Capture the cell that displays the provided text and extract its (X, Y) central coordinate. 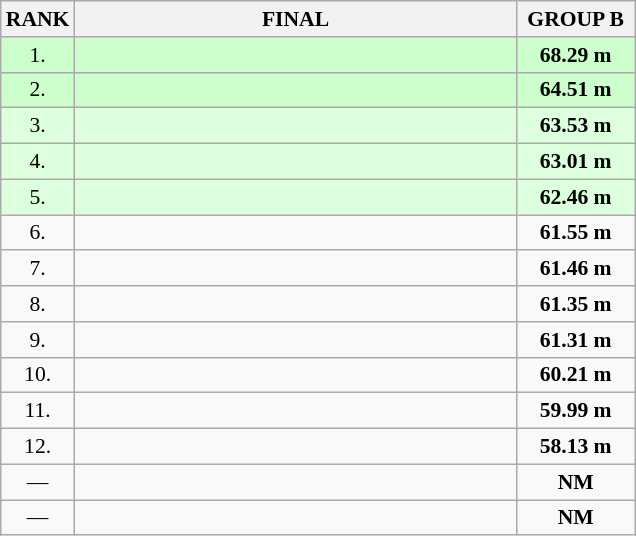
4. (38, 162)
58.13 m (576, 447)
1. (38, 55)
FINAL (295, 19)
68.29 m (576, 55)
63.01 m (576, 162)
7. (38, 269)
12. (38, 447)
62.46 m (576, 197)
GROUP B (576, 19)
10. (38, 375)
61.35 m (576, 304)
11. (38, 411)
8. (38, 304)
6. (38, 233)
5. (38, 197)
63.53 m (576, 126)
59.99 m (576, 411)
9. (38, 340)
61.55 m (576, 233)
2. (38, 90)
61.46 m (576, 269)
64.51 m (576, 90)
3. (38, 126)
60.21 m (576, 375)
61.31 m (576, 340)
RANK (38, 19)
